For the text-containing cell, return its midpoint in [X, Y] coordinate format. 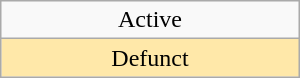
Active [150, 20]
Defunct [150, 58]
